Locate the cell with the specified text and output its [X, Y] center coordinate. 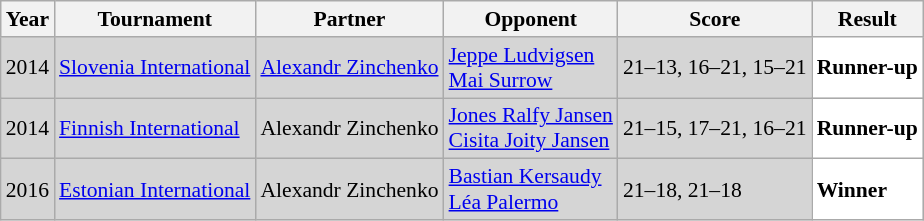
Winner [868, 190]
21–15, 17–21, 16–21 [715, 128]
Jeppe Ludvigsen Mai Surrow [531, 68]
Bastian Kersaudy Léa Palermo [531, 190]
Finnish International [154, 128]
21–13, 16–21, 15–21 [715, 68]
Year [28, 19]
Result [868, 19]
Score [715, 19]
21–18, 21–18 [715, 190]
Estonian International [154, 190]
2016 [28, 190]
Jones Ralfy Jansen Cisita Joity Jansen [531, 128]
Tournament [154, 19]
Opponent [531, 19]
Slovenia International [154, 68]
Partner [349, 19]
